Search for the cell housing the specified text and yield its (x, y) center coordinate. 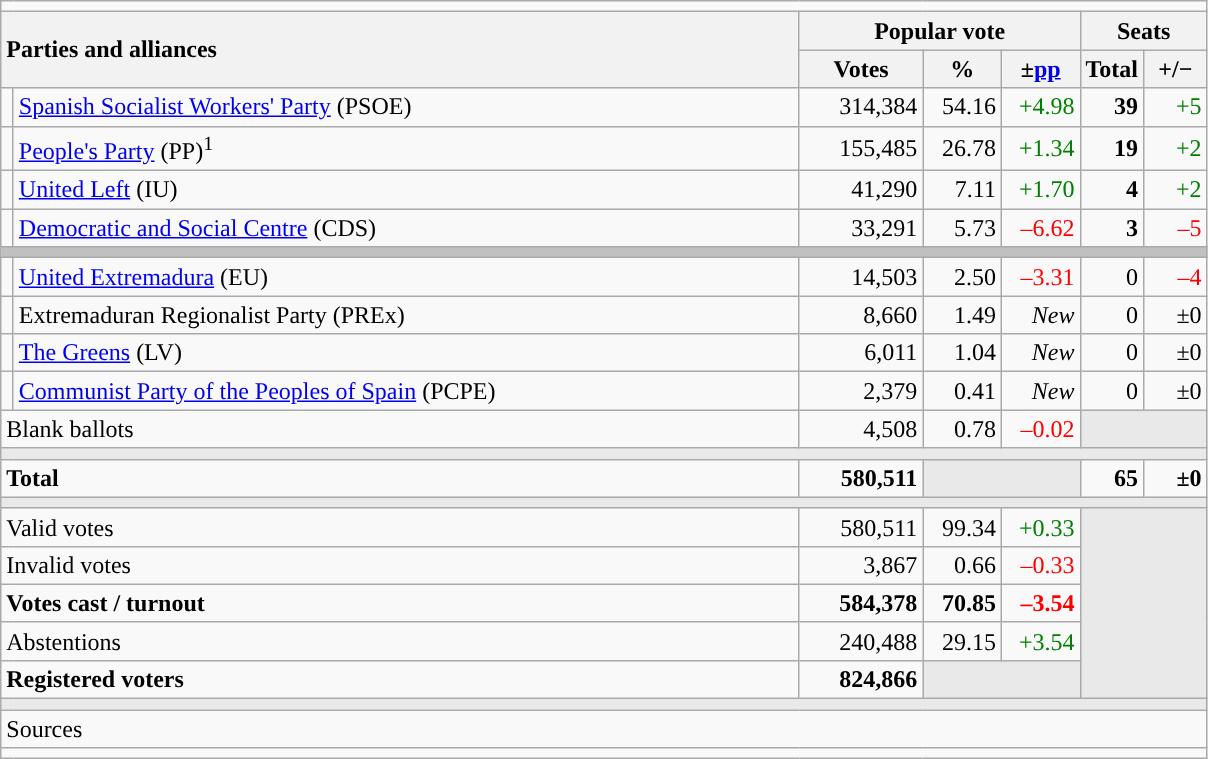
+5 (1176, 107)
65 (1112, 478)
People's Party (PP)1 (406, 148)
% (962, 69)
–4 (1176, 277)
Communist Party of the Peoples of Spain (PCPE) (406, 391)
4 (1112, 190)
0.41 (962, 391)
33,291 (861, 228)
Invalid votes (400, 565)
+4.98 (1040, 107)
5.73 (962, 228)
824,866 (861, 679)
Votes cast / turnout (400, 603)
–5 (1176, 228)
54.16 (962, 107)
Democratic and Social Centre (CDS) (406, 228)
+3.54 (1040, 641)
–3.31 (1040, 277)
Blank ballots (400, 429)
+1.70 (1040, 190)
7.11 (962, 190)
Registered voters (400, 679)
Valid votes (400, 527)
314,384 (861, 107)
±pp (1040, 69)
Spanish Socialist Workers' Party (PSOE) (406, 107)
The Greens (LV) (406, 353)
Extremaduran Regionalist Party (PREx) (406, 315)
–0.02 (1040, 429)
2,379 (861, 391)
4,508 (861, 429)
Abstentions (400, 641)
Votes (861, 69)
99.34 (962, 527)
3,867 (861, 565)
0.78 (962, 429)
240,488 (861, 641)
19 (1112, 148)
+1.34 (1040, 148)
29.15 (962, 641)
–0.33 (1040, 565)
155,485 (861, 148)
+0.33 (1040, 527)
6,011 (861, 353)
8,660 (861, 315)
70.85 (962, 603)
3 (1112, 228)
14,503 (861, 277)
1.04 (962, 353)
Sources (604, 729)
41,290 (861, 190)
–3.54 (1040, 603)
–6.62 (1040, 228)
584,378 (861, 603)
Popular vote (940, 31)
+/− (1176, 69)
26.78 (962, 148)
United Left (IU) (406, 190)
2.50 (962, 277)
1.49 (962, 315)
0.66 (962, 565)
Seats (1144, 31)
39 (1112, 107)
United Extremadura (EU) (406, 277)
Parties and alliances (400, 50)
